Extract the (x, y) coordinate from the center of the cell holding the provided text.  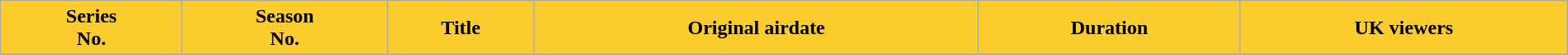
SeasonNo. (284, 28)
Original airdate (756, 28)
Duration (1110, 28)
UK viewers (1404, 28)
SeriesNo. (92, 28)
Title (461, 28)
